Return (x, y) of the center of cell containing provided text 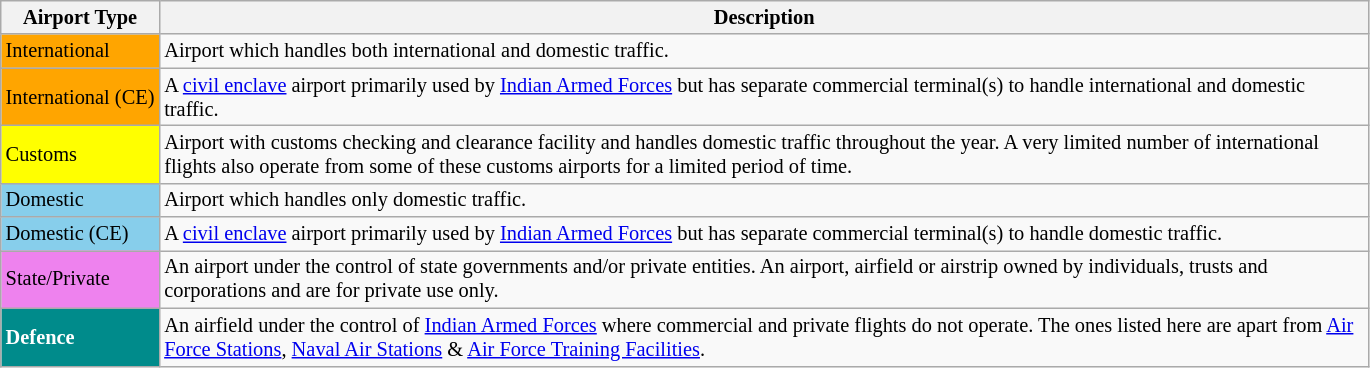
Description (764, 17)
Airport which handles only domestic traffic. (764, 200)
Customs (80, 154)
Defence (80, 337)
Domestic (80, 200)
Domestic (CE) (80, 234)
Airport Type (80, 17)
International (CE) (80, 97)
State/Private (80, 279)
A civil enclave airport primarily used by Indian Armed Forces but has separate commercial terminal(s) to handle international and domestic traffic. (764, 97)
Airport which handles both international and domestic traffic. (764, 51)
A civil enclave airport primarily used by Indian Armed Forces but has separate commercial terminal(s) to handle domestic traffic. (764, 234)
International (80, 51)
